For the text-containing cell, return its midpoint in (x, y) coordinate format. 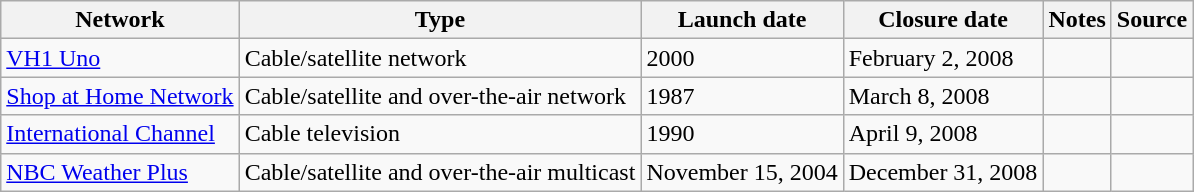
Cable/satellite and over-the-air multicast (440, 172)
April 9, 2008 (943, 134)
2000 (742, 58)
Shop at Home Network (120, 96)
Closure date (943, 20)
Cable/satellite and over-the-air network (440, 96)
Source (1152, 20)
1987 (742, 96)
Launch date (742, 20)
December 31, 2008 (943, 172)
February 2, 2008 (943, 58)
Cable/satellite network (440, 58)
March 8, 2008 (943, 96)
Type (440, 20)
Network (120, 20)
NBC Weather Plus (120, 172)
Notes (1077, 20)
International Channel (120, 134)
VH1 Uno (120, 58)
1990 (742, 134)
Cable television (440, 134)
November 15, 2004 (742, 172)
